Determine the [X, Y] coordinate at the center of the cell enclosing the given text.  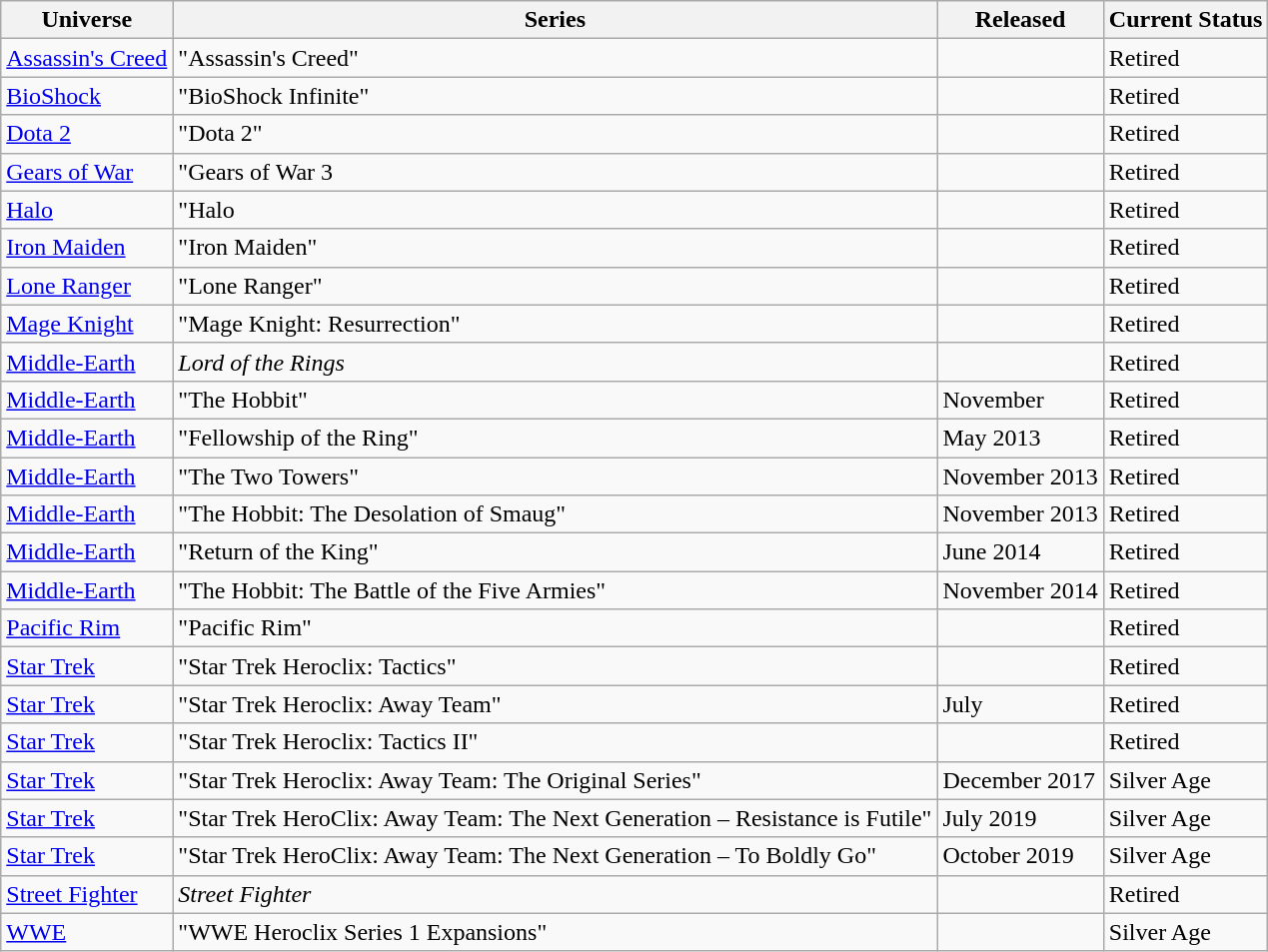
"Pacific Rim" [556, 628]
October 2019 [1020, 856]
"Star Trek Heroclix: Tactics" [556, 666]
Released [1020, 20]
"Fellowship of the Ring" [556, 438]
December 2017 [1020, 780]
"Mage Knight: Resurrection" [556, 324]
"Iron Maiden" [556, 248]
WWE [87, 932]
"Assassin's Creed" [556, 58]
Mage Knight [87, 324]
"Star Trek Heroclix: Away Team" [556, 704]
BioShock [87, 96]
"Halo [556, 210]
"The Hobbit: The Battle of the Five Armies" [556, 590]
"The Hobbit" [556, 400]
"Star Trek Heroclix: Tactics II" [556, 742]
Universe [87, 20]
Assassin's Creed [87, 58]
Halo [87, 210]
Lord of the Rings [556, 362]
"The Hobbit: The Desolation of Smaug" [556, 514]
Current Status [1185, 20]
"Star Trek HeroClix: Away Team: The Next Generation – To Boldly Go" [556, 856]
November 2014 [1020, 590]
Lone Ranger [87, 286]
May 2013 [1020, 438]
July 2019 [1020, 818]
"Lone Ranger" [556, 286]
"The Two Towers" [556, 476]
November [1020, 400]
"WWE Heroclix Series 1 Expansions" [556, 932]
"Gears of War 3 [556, 172]
July [1020, 704]
June 2014 [1020, 552]
Dota 2 [87, 134]
"Dota 2" [556, 134]
Pacific Rim [87, 628]
"Star Trek Heroclix: Away Team: The Original Series" [556, 780]
"Return of the King" [556, 552]
"BioShock Infinite" [556, 96]
Iron Maiden [87, 248]
Series [556, 20]
"Star Trek HeroClix: Away Team: The Next Generation – Resistance is Futile" [556, 818]
Gears of War [87, 172]
